Locate the cell with the specified text and output its [X, Y] center coordinate. 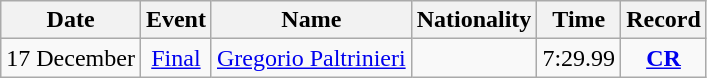
Event [176, 20]
Time [579, 20]
Name [311, 20]
Record [664, 20]
Date [71, 20]
7:29.99 [579, 58]
17 December [71, 58]
Nationality [474, 20]
Final [176, 58]
Gregorio Paltrinieri [311, 58]
CR [664, 58]
